Identify which cell holds the provided text, then report its [X, Y] central coordinate. 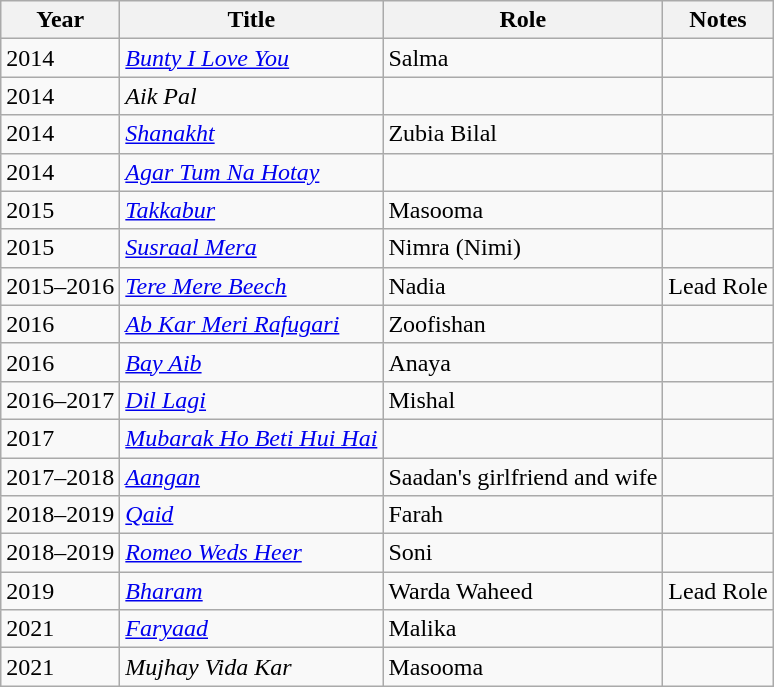
Soni [523, 553]
Dil Lagi [252, 400]
Ab Kar Meri Rafugari [252, 324]
Nimra (Nimi) [523, 248]
Agar Tum Na Hotay [252, 172]
Mujhay Vida Kar [252, 667]
Takkabur [252, 210]
Bay Aib [252, 362]
Zoofishan [523, 324]
Bunty I Love You [252, 58]
Warda Waheed [523, 591]
Shanakht [252, 134]
Mubarak Ho Beti Hui Hai [252, 438]
Bharam [252, 591]
2019 [60, 591]
Susraal Mera [252, 248]
Title [252, 20]
Qaid [252, 515]
Tere Mere Beech [252, 286]
Year [60, 20]
Faryaad [252, 629]
2016–2017 [60, 400]
Salma [523, 58]
Malika [523, 629]
Saadan's girlfriend and wife [523, 477]
Anaya [523, 362]
Romeo Weds Heer [252, 553]
Aik Pal [252, 96]
Zubia Bilal [523, 134]
Farah [523, 515]
2017–2018 [60, 477]
2015–2016 [60, 286]
Mishal [523, 400]
2017 [60, 438]
Aangan [252, 477]
Notes [718, 20]
Role [523, 20]
Nadia [523, 286]
